Return (x, y) of the center of cell containing provided text 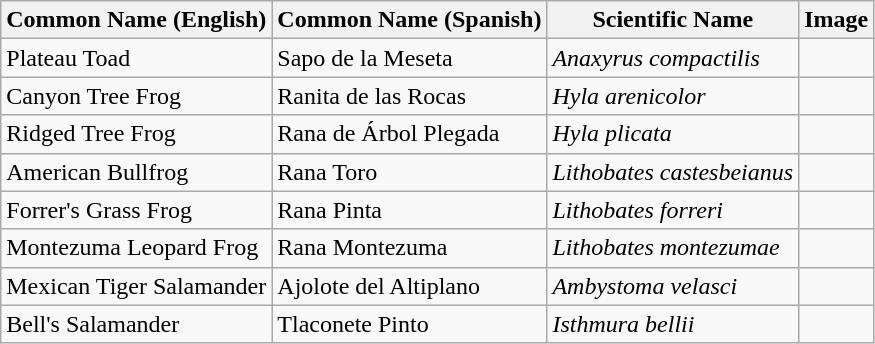
Anaxyrus compactilis (673, 58)
Montezuma Leopard Frog (136, 248)
Mexican Tiger Salamander (136, 286)
Canyon Tree Frog (136, 96)
Lithobates montezumae (673, 248)
Rana de Árbol Plegada (410, 134)
Isthmura bellii (673, 324)
Rana Pinta (410, 210)
Rana Montezuma (410, 248)
Ambystoma velasci (673, 286)
Bell's Salamander (136, 324)
Common Name (Spanish) (410, 20)
Ajolote del Altiplano (410, 286)
Scientific Name (673, 20)
Hyla arenicolor (673, 96)
Ranita de las Rocas (410, 96)
Forrer's Grass Frog (136, 210)
Rana Toro (410, 172)
Hyla plicata (673, 134)
Image (836, 20)
American Bullfrog (136, 172)
Plateau Toad (136, 58)
Tlaconete Pinto (410, 324)
Lithobates castesbeianus (673, 172)
Lithobates forreri (673, 210)
Ridged Tree Frog (136, 134)
Sapo de la Meseta (410, 58)
Common Name (English) (136, 20)
